Determine the (X, Y) coordinate at the center of the cell enclosing the given text.  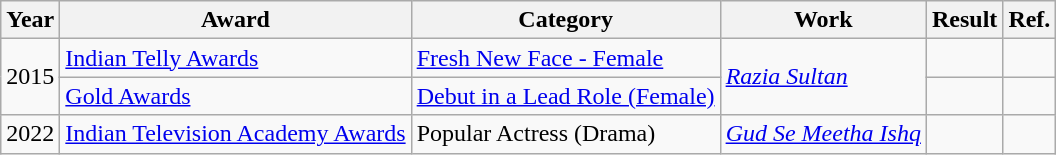
Gold Awards (236, 96)
2015 (30, 77)
Award (236, 20)
Popular Actress (Drama) (566, 134)
Year (30, 20)
Result (964, 20)
Razia Sultan (823, 77)
Indian Telly Awards (236, 58)
Indian Television Academy Awards (236, 134)
Gud Se Meetha Ishq (823, 134)
Ref. (1030, 20)
2022 (30, 134)
Fresh New Face - Female (566, 58)
Debut in a Lead Role (Female) (566, 96)
Category (566, 20)
Work (823, 20)
